Return the [x, y] coordinate for the center point of the cell that contains the specified text.  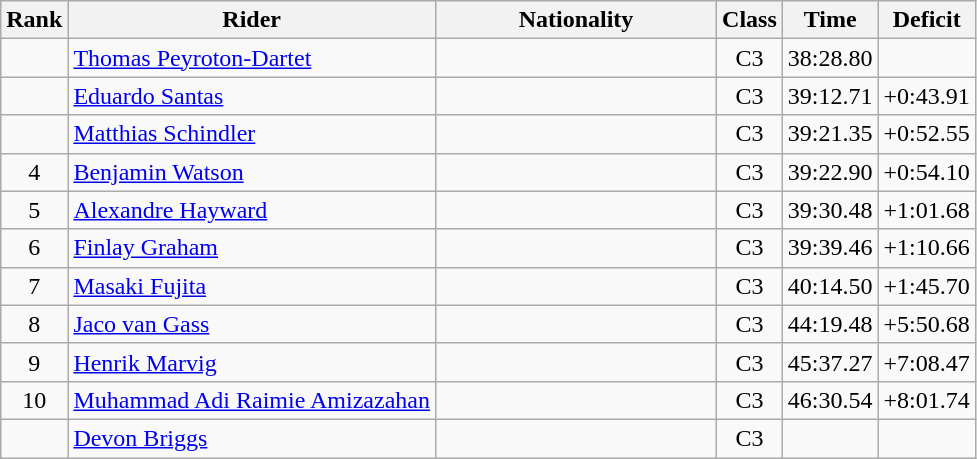
Devon Briggs [252, 438]
Muhammad Adi Raimie Amizazahan [252, 400]
39:12.71 [830, 96]
5 [34, 210]
6 [34, 248]
39:22.90 [830, 172]
39:39.46 [830, 248]
+1:01.68 [926, 210]
46:30.54 [830, 400]
Deficit [926, 20]
+1:45.70 [926, 286]
8 [34, 324]
40:14.50 [830, 286]
39:21.35 [830, 134]
Benjamin Watson [252, 172]
+8:01.74 [926, 400]
+5:50.68 [926, 324]
+0:54.10 [926, 172]
Time [830, 20]
Eduardo Santas [252, 96]
38:28.80 [830, 58]
Nationality [576, 20]
Henrik Marvig [252, 362]
Jaco van Gass [252, 324]
44:19.48 [830, 324]
7 [34, 286]
4 [34, 172]
Class [750, 20]
+7:08.47 [926, 362]
Matthias Schindler [252, 134]
10 [34, 400]
Masaki Fujita [252, 286]
9 [34, 362]
+0:52.55 [926, 134]
Thomas Peyroton-Dartet [252, 58]
+1:10.66 [926, 248]
Finlay Graham [252, 248]
+0:43.91 [926, 96]
45:37.27 [830, 362]
Rider [252, 20]
Alexandre Hayward [252, 210]
Rank [34, 20]
39:30.48 [830, 210]
